Pinpoint the cell where the given text exists, returning its [X, Y] midpoint coordinate. 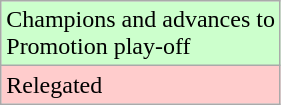
Champions and advances toPromotion play-off [141, 34]
Relegated [141, 85]
